For the text-containing cell, return its midpoint in (x, y) coordinate format. 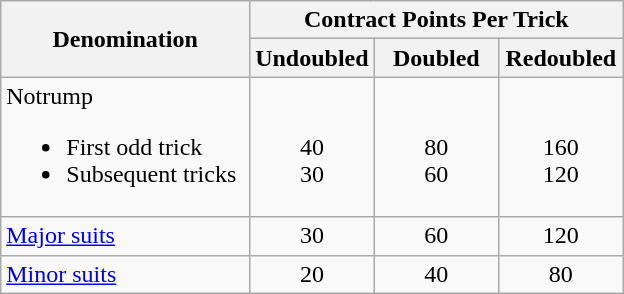
60 (436, 236)
40 (436, 274)
Minor suits (126, 274)
120 (561, 236)
Contract Points Per Trick (436, 20)
NotrumpFirst odd trickSubsequent tricks (126, 147)
Redoubled (561, 58)
20 (312, 274)
Denomination (126, 39)
80 (561, 274)
30 (312, 236)
8060 (436, 147)
Undoubled (312, 58)
160120 (561, 147)
Major suits (126, 236)
4030 (312, 147)
Doubled (436, 58)
